Return [x, y] of the center of cell containing provided text 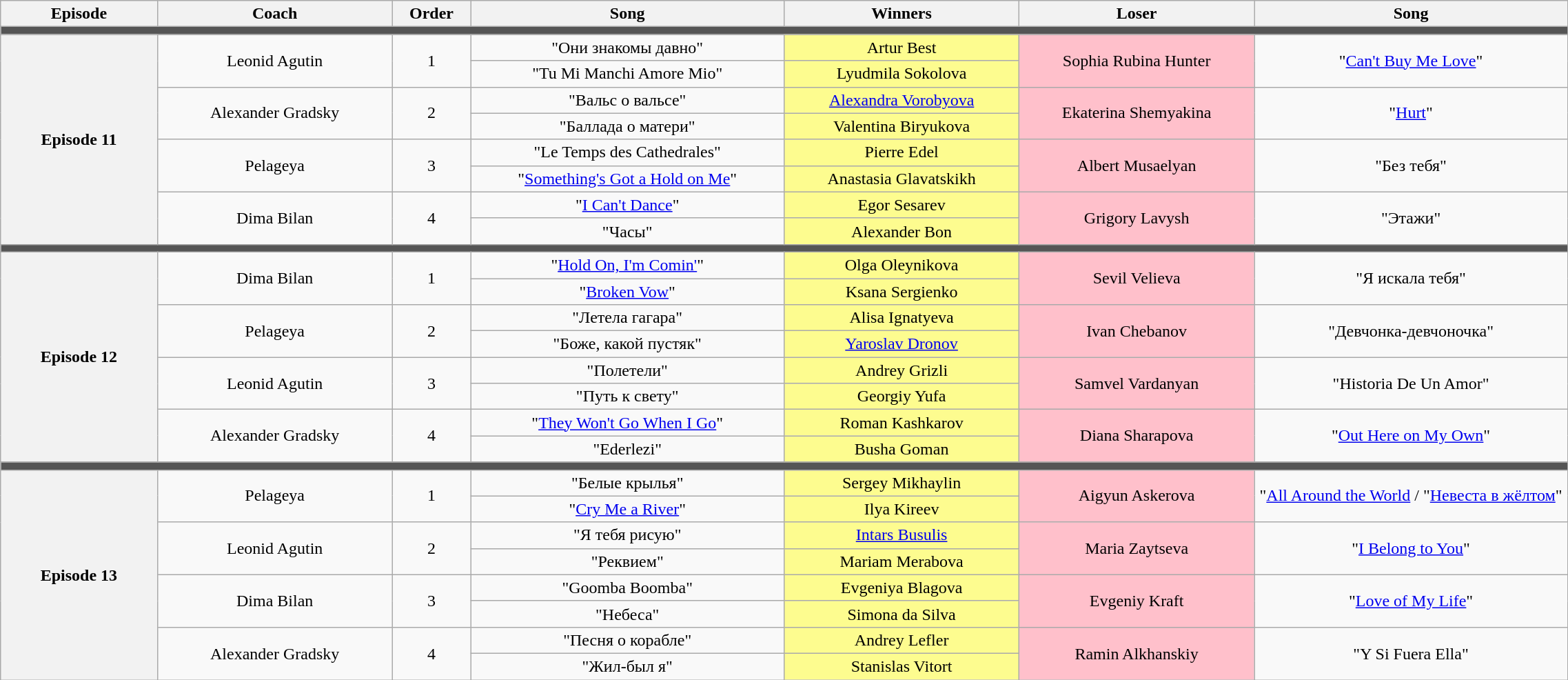
Episode 12 [79, 357]
Order [431, 14]
"I Can't Dance" [627, 205]
Ilya Kireev [902, 509]
Sergey Mikhaylin [902, 483]
Pierre Edel [902, 152]
Coach [274, 14]
Artur Best [902, 48]
Sophia Rubina Hunter [1137, 61]
"Боже, какой пустяк" [627, 344]
"Broken Vow" [627, 292]
"Я искала тебя" [1412, 278]
Alexandra Vorobyova [902, 100]
"Le Temps des Cathedrales" [627, 152]
Episode 13 [79, 574]
Diana Sharapova [1137, 436]
Andrey Lefler [902, 640]
Ksana Sergienko [902, 292]
Episode [79, 14]
Ivan Chebanov [1137, 331]
"Goomba Boomba" [627, 588]
Sevil Velieva [1137, 278]
Egor Sesarev [902, 205]
"Hold On, I'm Comin'" [627, 265]
Evgeniya Blagova [902, 588]
Albert Musaelyan [1137, 166]
"Реквием" [627, 561]
"Вальс о вальсе" [627, 100]
"Белые крылья" [627, 483]
"I Belong to You" [1412, 548]
Simona da Silva [902, 614]
Georgiy Yufa [902, 397]
"Ederlezi" [627, 449]
"Out Here on My Own" [1412, 436]
"Hurt" [1412, 113]
Alisa Ignatyeva [902, 318]
Aigyun Askerova [1137, 496]
Ekaterina Shemyakina [1137, 113]
"Девчонка-девчоночка" [1412, 331]
Mariam Merabova [902, 561]
Grigory Lavysh [1137, 218]
"Часы" [627, 231]
Stanislas Vitort [902, 666]
"Y Si Fuera Ella" [1412, 653]
Loser [1137, 14]
Alexander Bon [902, 231]
"They Won't Go When I Go" [627, 423]
"Песня о корабле" [627, 640]
Lyudmila Sokolova [902, 74]
Yaroslav Dronov [902, 344]
"Tu Mi Manchi Amore Mio" [627, 74]
"Cry Me a River" [627, 509]
Winners [902, 14]
Intars Busulis [902, 535]
"Этажи" [1412, 218]
"Они знакомы давно" [627, 48]
Maria Zaytseva [1137, 548]
Evgeniy Kraft [1137, 601]
"Я тебя рисую" [627, 535]
"Something's Got a Hold on Me" [627, 179]
Episode 11 [79, 139]
Samvel Vardanyan [1137, 383]
Valentina Biryukova [902, 126]
"Can't Buy Me Love" [1412, 61]
Olga Oleynikova [902, 265]
"Без тебя" [1412, 166]
Busha Goman [902, 449]
"Love of My Life" [1412, 601]
"Путь к свету" [627, 397]
Ramin Alkhanskiy [1137, 653]
Andrey Grizli [902, 370]
"Летела гагара" [627, 318]
"Полетели" [627, 370]
"Жил-был я" [627, 666]
"Баллада о матери" [627, 126]
"Historia De Un Amor" [1412, 383]
"All Around the World / "Невеста в жёлтом" [1412, 496]
Anastasia Glavatskikh [902, 179]
Roman Kashkarov [902, 423]
"Небеса" [627, 614]
